Find where the given text appears and provide that cell's center as (X, Y) coordinate. 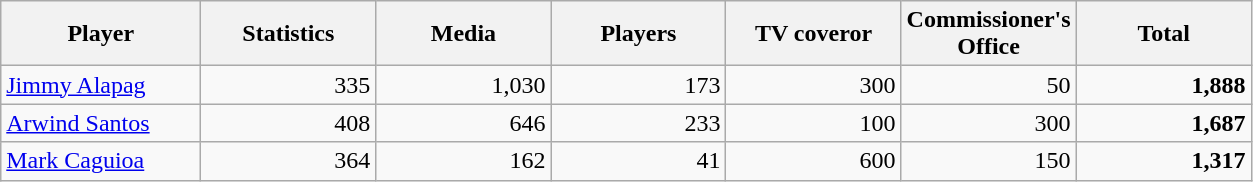
1,030 (464, 85)
233 (638, 123)
100 (814, 123)
1,317 (1164, 161)
408 (288, 123)
TV coveror (814, 34)
150 (988, 161)
335 (288, 85)
364 (288, 161)
Jimmy Alapag (101, 85)
Player (101, 34)
Commissioner'sOffice (988, 34)
41 (638, 161)
Mark Caguioa (101, 161)
173 (638, 85)
646 (464, 123)
Media (464, 34)
Arwind Santos (101, 123)
1,888 (1164, 85)
Players (638, 34)
50 (988, 85)
Statistics (288, 34)
162 (464, 161)
1,687 (1164, 123)
600 (814, 161)
Total (1164, 34)
